Identify which cell holds the provided text, then report its (x, y) central coordinate. 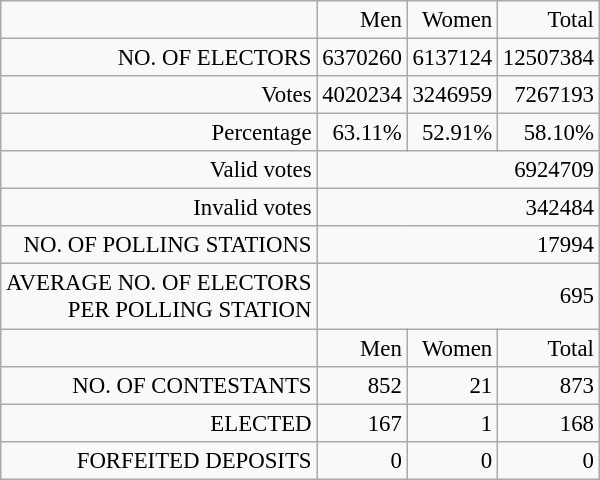
6370260 (362, 58)
17994 (458, 245)
NO. OF CONTESTANTS (159, 385)
21 (452, 385)
873 (548, 385)
63.11% (362, 133)
NO. OF ELECTORS (159, 58)
6137124 (452, 58)
Invalid votes (159, 208)
Valid votes (159, 170)
7267193 (548, 95)
4020234 (362, 95)
AVERAGE NO. OF ELECTORSPER POLLING STATION (159, 296)
NO. OF POLLING STATIONS (159, 245)
3246959 (452, 95)
342484 (458, 208)
6924709 (458, 170)
Votes (159, 95)
168 (548, 423)
Percentage (159, 133)
852 (362, 385)
1 (452, 423)
58.10% (548, 133)
ELECTED (159, 423)
695 (458, 296)
FORFEITED DEPOSITS (159, 460)
167 (362, 423)
52.91% (452, 133)
12507384 (548, 58)
